Scan for the cell matching the given text and deliver its [x, y] coordinate at center. 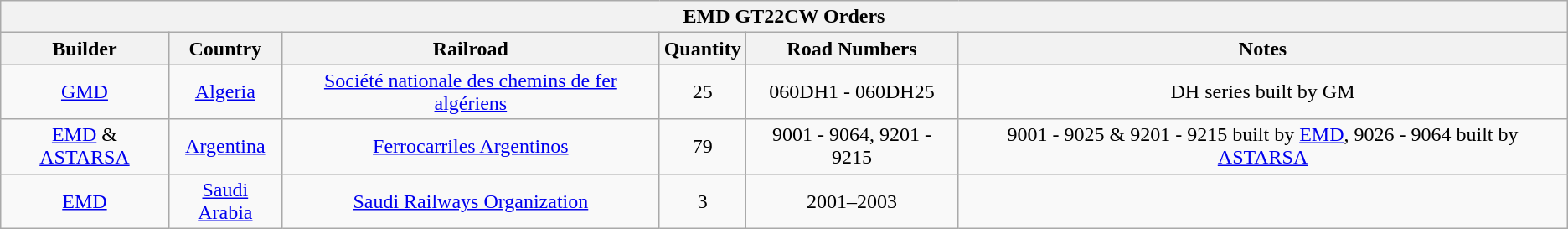
9001 - 9025 & 9201 - 9215 built by EMD, 9026 - 9064 built by ASTARSA [1263, 146]
Country [224, 49]
3 [702, 201]
060DH1 - 060DH25 [852, 92]
Quantity [702, 49]
79 [702, 146]
Notes [1263, 49]
25 [702, 92]
Saudi Arabia [224, 201]
Road Numbers [852, 49]
Société nationale des chemins de fer algériens [471, 92]
Argentina [224, 146]
2001–2003 [852, 201]
GMD [85, 92]
EMD GT22CW Orders [784, 17]
Saudi Railways Organization [471, 201]
EMD [85, 201]
DH series built by GM [1263, 92]
Algeria [224, 92]
Railroad [471, 49]
Builder [85, 49]
EMD & ASTARSA [85, 146]
9001 - 9064, 9201 - 9215 [852, 146]
Ferrocarriles Argentinos [471, 146]
